Provide the (x, y) coordinate of the cell's center where the given text is located.  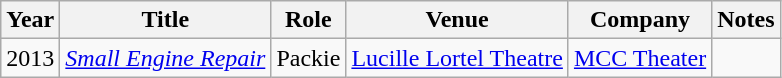
Packie (308, 58)
Notes (746, 20)
Venue (458, 20)
Company (640, 20)
Title (166, 20)
Role (308, 20)
2013 (30, 58)
Year (30, 20)
MCC Theater (640, 58)
Lucille Lortel Theatre (458, 58)
Small Engine Repair (166, 58)
